Return [x, y] of the center of cell containing provided text 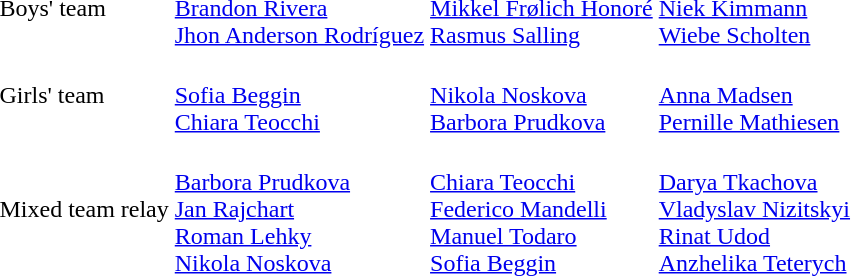
Sofia BegginChiara Teocchi [299, 95]
Anna MadsenPernille Mathiesen [754, 95]
Nikola NoskovaBarbora Prudkova [542, 95]
